Output the [X, Y] coordinate of the center of the cell containing the given text.  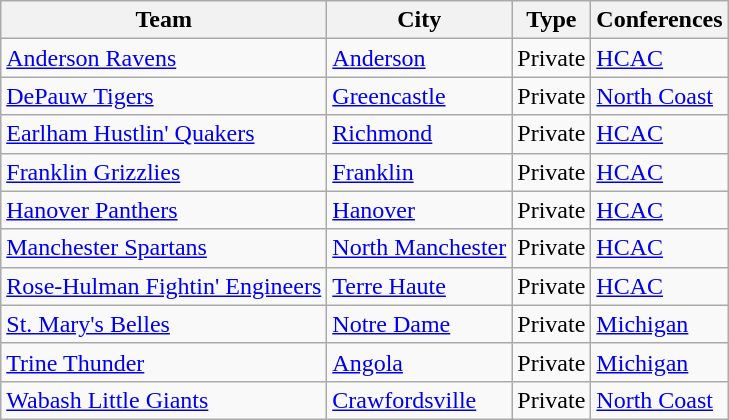
DePauw Tigers [164, 96]
Rose-Hulman Fightin' Engineers [164, 286]
Hanover Panthers [164, 210]
Notre Dame [420, 324]
Anderson [420, 58]
Hanover [420, 210]
Greencastle [420, 96]
St. Mary's Belles [164, 324]
City [420, 20]
Wabash Little Giants [164, 400]
Terre Haute [420, 286]
Franklin [420, 172]
Angola [420, 362]
Conferences [660, 20]
Manchester Spartans [164, 248]
Trine Thunder [164, 362]
Franklin Grizzlies [164, 172]
Crawfordsville [420, 400]
Richmond [420, 134]
Anderson Ravens [164, 58]
Type [552, 20]
Earlham Hustlin' Quakers [164, 134]
Team [164, 20]
North Manchester [420, 248]
